Provide the (x, y) coordinate of the cell's center where the given text is located.  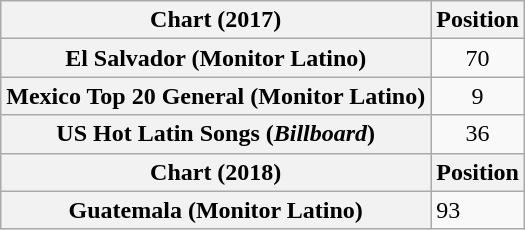
Mexico Top 20 General (Monitor Latino) (216, 96)
Guatemala (Monitor Latino) (216, 210)
36 (478, 134)
Chart (2018) (216, 172)
US Hot Latin Songs (Billboard) (216, 134)
70 (478, 58)
9 (478, 96)
93 (478, 210)
Chart (2017) (216, 20)
El Salvador (Monitor Latino) (216, 58)
